Locate the cell with the specified text and output its [x, y] center coordinate. 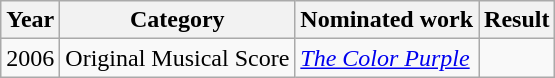
Result [517, 20]
Original Musical Score [178, 58]
Category [178, 20]
2006 [30, 58]
The Color Purple [387, 58]
Nominated work [387, 20]
Year [30, 20]
